Locate the cell with the specified text and output its (X, Y) center coordinate. 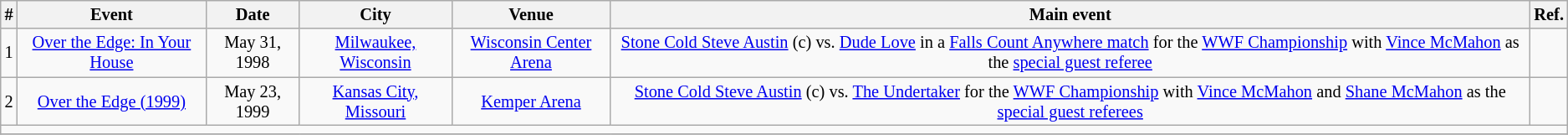
2 (9, 101)
Date (253, 14)
Kemper Arena (531, 101)
Venue (531, 14)
Stone Cold Steve Austin (c) vs. Dude Love in a Falls Count Anywhere match for the WWF Championship with Vince McMahon as the special guest referee (1070, 53)
Ref. (1549, 14)
Main event (1070, 14)
Stone Cold Steve Austin (c) vs. The Undertaker for the WWF Championship with Vince McMahon and Shane McMahon as the special guest referees (1070, 101)
Milwaukee, Wisconsin (375, 53)
Event (112, 14)
Over the Edge: In Your House (112, 53)
May 31, 1998 (253, 53)
Kansas City, Missouri (375, 101)
City (375, 14)
May 23, 1999 (253, 101)
Wisconsin Center Arena (531, 53)
# (9, 14)
1 (9, 53)
Over the Edge (1999) (112, 101)
